Search for the cell housing the specified text and yield its (x, y) center coordinate. 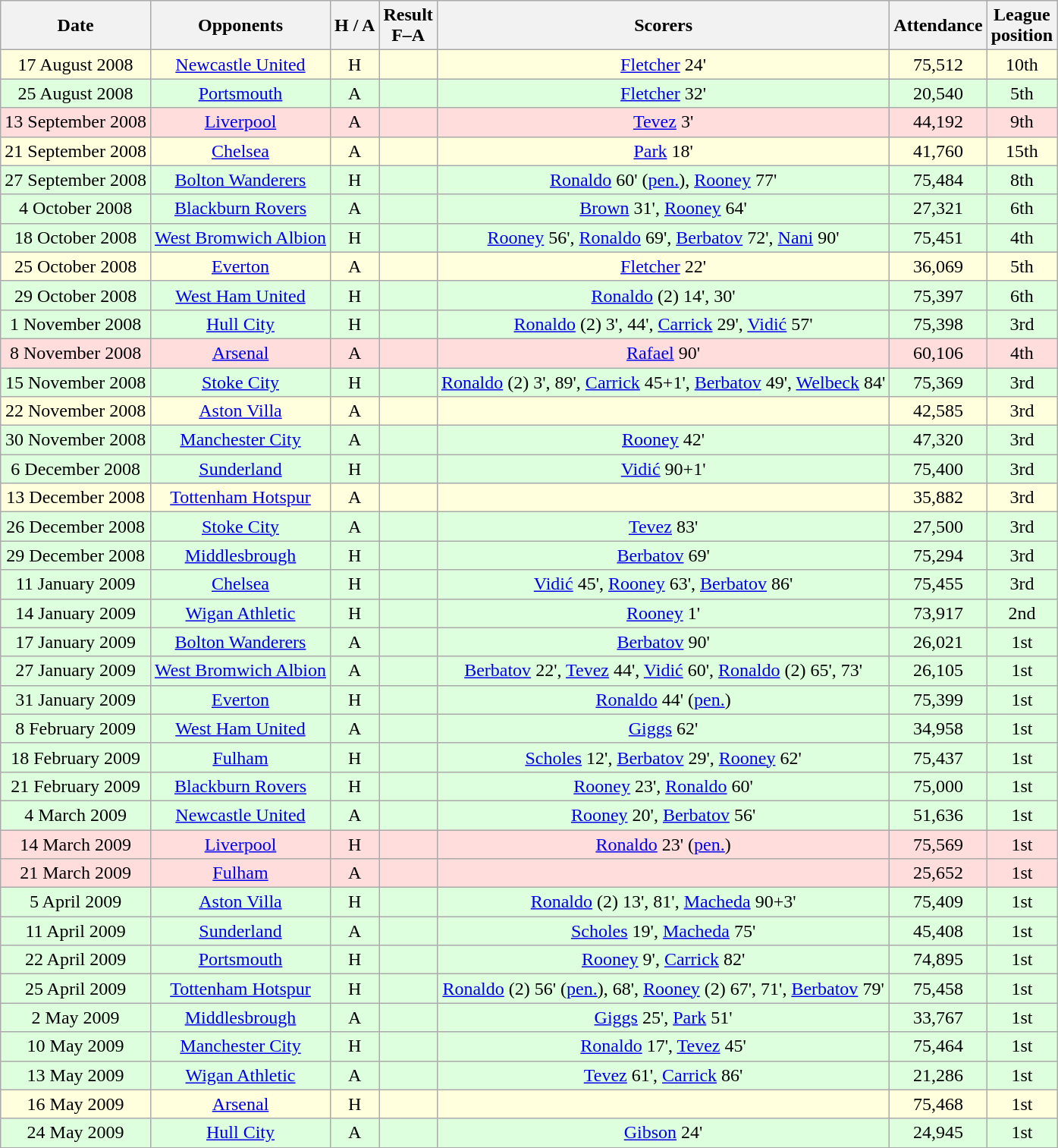
73,917 (938, 613)
Fletcher 24' (663, 64)
27,500 (938, 527)
45,408 (938, 931)
8 February 2009 (76, 728)
Fletcher 32' (663, 93)
42,585 (938, 411)
Berbatov 90' (663, 642)
75,409 (938, 902)
Rooney 1' (663, 613)
21 September 2008 (76, 151)
11 January 2009 (76, 584)
18 October 2008 (76, 237)
5 April 2009 (76, 902)
15th (1022, 151)
Rooney 20', Berbatov 56' (663, 815)
Opponents (240, 26)
18 February 2009 (76, 757)
25,652 (938, 873)
Tevez 3' (663, 122)
Fletcher 22' (663, 266)
13 December 2008 (76, 498)
4 March 2009 (76, 815)
21,286 (938, 1075)
25 April 2009 (76, 989)
16 May 2009 (76, 1104)
Date (76, 26)
75,468 (938, 1104)
8 November 2008 (76, 353)
29 October 2008 (76, 295)
Ronaldo (2) 3', 44', Carrick 29', Vidić 57' (663, 324)
21 February 2009 (76, 786)
25 October 2008 (76, 266)
17 January 2009 (76, 642)
Attendance (938, 26)
75,451 (938, 237)
Rooney 9', Carrick 82' (663, 960)
26 December 2008 (76, 527)
22 November 2008 (76, 411)
75,000 (938, 786)
75,369 (938, 382)
Gibson 24' (663, 1133)
Brown 31', Rooney 64' (663, 209)
9th (1022, 122)
75,399 (938, 700)
75,569 (938, 844)
75,398 (938, 324)
Ronaldo (2) 13', 81', Macheda 90+3' (663, 902)
Leagueposition (1022, 26)
75,437 (938, 757)
1 November 2008 (76, 324)
44,192 (938, 122)
13 May 2009 (76, 1075)
14 January 2009 (76, 613)
17 August 2008 (76, 64)
51,636 (938, 815)
27 September 2008 (76, 180)
Ronaldo (2) 3', 89', Carrick 45+1', Berbatov 49', Welbeck 84' (663, 382)
26,105 (938, 671)
Rooney 42' (663, 440)
10th (1022, 64)
Scorers (663, 26)
Scholes 19', Macheda 75' (663, 931)
10 May 2009 (76, 1046)
29 December 2008 (76, 555)
H / A (355, 26)
2 May 2009 (76, 1017)
25 August 2008 (76, 93)
Ronaldo 44' (pen.) (663, 700)
74,895 (938, 960)
21 March 2009 (76, 873)
75,400 (938, 469)
35,882 (938, 498)
Tevez 61', Carrick 86' (663, 1075)
15 November 2008 (76, 382)
31 January 2009 (76, 700)
30 November 2008 (76, 440)
26,021 (938, 642)
20,540 (938, 93)
27,321 (938, 209)
Tevez 83' (663, 527)
60,106 (938, 353)
Park 18' (663, 151)
36,069 (938, 266)
14 March 2009 (76, 844)
Ronaldo 60' (pen.), Rooney 77' (663, 180)
Rooney 23', Ronaldo 60' (663, 786)
2nd (1022, 613)
34,958 (938, 728)
22 April 2009 (76, 960)
4 October 2008 (76, 209)
27 January 2009 (76, 671)
Berbatov 69' (663, 555)
Ronaldo 17', Tevez 45' (663, 1046)
75,484 (938, 180)
Vidić 45', Rooney 63', Berbatov 86' (663, 584)
13 September 2008 (76, 122)
Rooney 56', Ronaldo 69', Berbatov 72', Nani 90' (663, 237)
11 April 2009 (76, 931)
Vidić 90+1' (663, 469)
47,320 (938, 440)
24,945 (938, 1133)
75,397 (938, 295)
Ronaldo (2) 56' (pen.), 68', Rooney (2) 67', 71', Berbatov 79' (663, 989)
Ronaldo (2) 14', 30' (663, 295)
75,458 (938, 989)
33,767 (938, 1017)
75,464 (938, 1046)
Rafael 90' (663, 353)
6 December 2008 (76, 469)
Ronaldo 23' (pen.) (663, 844)
8th (1022, 180)
Berbatov 22', Tevez 44', Vidić 60', Ronaldo (2) 65', 73' (663, 671)
Scholes 12', Berbatov 29', Rooney 62' (663, 757)
Giggs 62' (663, 728)
75,294 (938, 555)
75,512 (938, 64)
75,455 (938, 584)
Giggs 25', Park 51' (663, 1017)
24 May 2009 (76, 1133)
41,760 (938, 151)
ResultF–A (408, 26)
